Locate the cell with the specified text and output its (x, y) center coordinate. 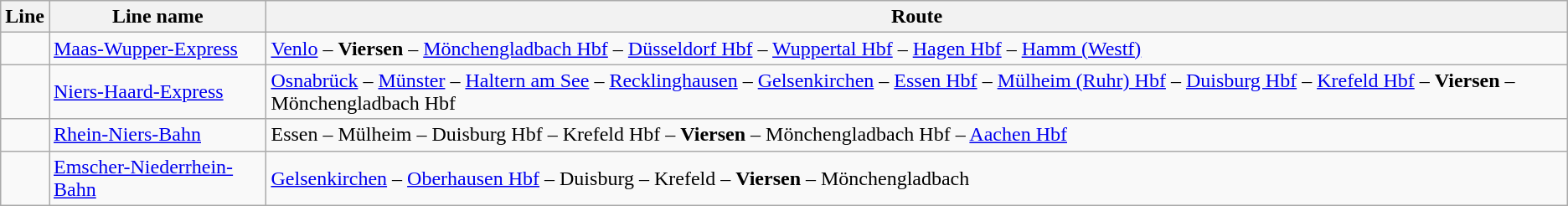
Route (916, 17)
Rhein-Niers-Bahn (157, 135)
Venlo – Viersen – Mönchengladbach Hbf – Düsseldorf Hbf – Wuppertal Hbf – Hagen Hbf – Hamm (Westf) (916, 49)
Line (25, 17)
Gelsenkirchen – Oberhausen Hbf – Duisburg – Krefeld – Viersen – Mönchengladbach (916, 178)
Niers-Haard-Express (157, 92)
Line name (157, 17)
Emscher-Niederrhein-Bahn (157, 178)
Maas-Wupper-Express (157, 49)
Essen – Mülheim – Duisburg Hbf – Krefeld Hbf – Viersen – Mönchengladbach Hbf – Aachen Hbf (916, 135)
